Capture the cell that displays the provided text and extract its [x, y] central coordinate. 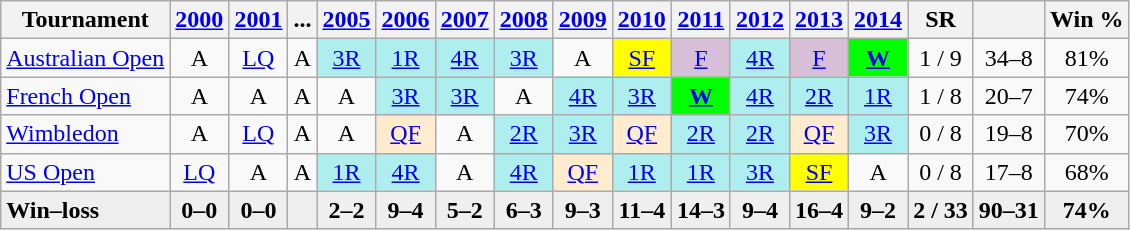
90–31 [1008, 210]
2–2 [346, 210]
11–4 [642, 210]
Win % [1086, 20]
2005 [346, 20]
2010 [642, 20]
16–4 [818, 210]
... [302, 20]
2001 [258, 20]
2008 [524, 20]
Wimbledon [86, 134]
1 / 9 [941, 58]
US Open [86, 172]
2009 [582, 20]
2011 [700, 20]
2013 [818, 20]
20–7 [1008, 96]
2 / 33 [941, 210]
1 / 8 [941, 96]
French Open [86, 96]
81% [1086, 58]
17–8 [1008, 172]
SR [941, 20]
70% [1086, 134]
Win–loss [86, 210]
5–2 [464, 210]
19–8 [1008, 134]
68% [1086, 172]
2007 [464, 20]
9–3 [582, 210]
Tournament [86, 20]
2006 [406, 20]
6–3 [524, 210]
2012 [760, 20]
9–2 [878, 210]
Australian Open [86, 58]
34–8 [1008, 58]
2014 [878, 20]
2000 [200, 20]
14–3 [700, 210]
